Detect which cell encompasses the target text, then output its (x, y) center coordinate. 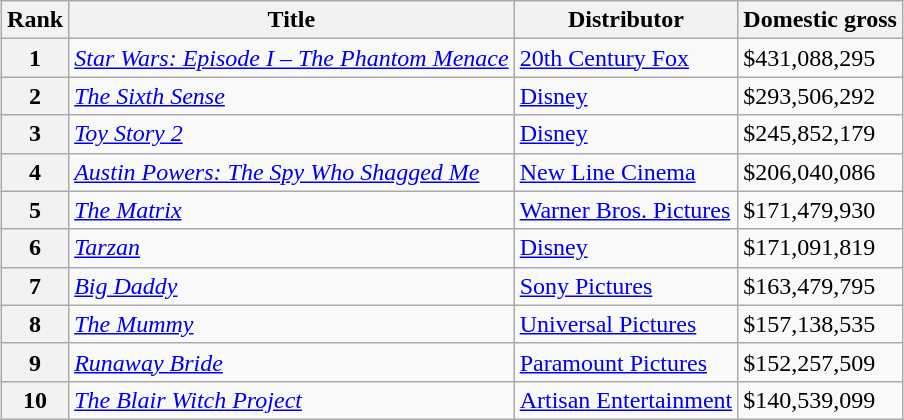
Artisan Entertainment (626, 400)
$163,479,795 (820, 286)
$293,506,292 (820, 96)
New Line Cinema (626, 172)
20th Century Fox (626, 58)
1 (36, 58)
Paramount Pictures (626, 362)
Title (292, 20)
Universal Pictures (626, 324)
$245,852,179 (820, 134)
The Mummy (292, 324)
8 (36, 324)
Sony Pictures (626, 286)
Big Daddy (292, 286)
Rank (36, 20)
Runaway Bride (292, 362)
3 (36, 134)
6 (36, 248)
$431,088,295 (820, 58)
The Sixth Sense (292, 96)
Austin Powers: The Spy Who Shagged Me (292, 172)
2 (36, 96)
Domestic gross (820, 20)
Distributor (626, 20)
The Blair Witch Project (292, 400)
$157,138,535 (820, 324)
Warner Bros. Pictures (626, 210)
$171,479,930 (820, 210)
Star Wars: Episode I – The Phantom Menace (292, 58)
10 (36, 400)
9 (36, 362)
7 (36, 286)
$140,539,099 (820, 400)
4 (36, 172)
$206,040,086 (820, 172)
5 (36, 210)
The Matrix (292, 210)
Tarzan (292, 248)
$171,091,819 (820, 248)
Toy Story 2 (292, 134)
$152,257,509 (820, 362)
